Pinpoint the cell where the given text exists, returning its [x, y] midpoint coordinate. 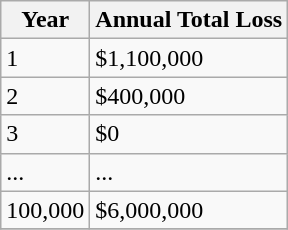
100,000 [46, 210]
Year [46, 20]
Annual Total Loss [189, 20]
3 [46, 134]
2 [46, 96]
$400,000 [189, 96]
$1,100,000 [189, 58]
1 [46, 58]
$6,000,000 [189, 210]
$0 [189, 134]
